Pinpoint the cell where the given text exists, returning its (X, Y) midpoint coordinate. 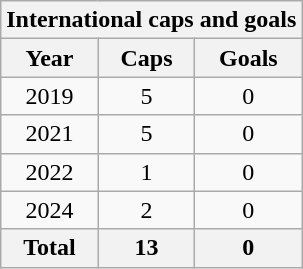
1 (146, 172)
Caps (146, 58)
International caps and goals (152, 20)
13 (146, 248)
2019 (50, 96)
2 (146, 210)
Year (50, 58)
2024 (50, 210)
2022 (50, 172)
Goals (248, 58)
Total (50, 248)
2021 (50, 134)
